Return the [X, Y] coordinate for the center point of the cell that contains the specified text.  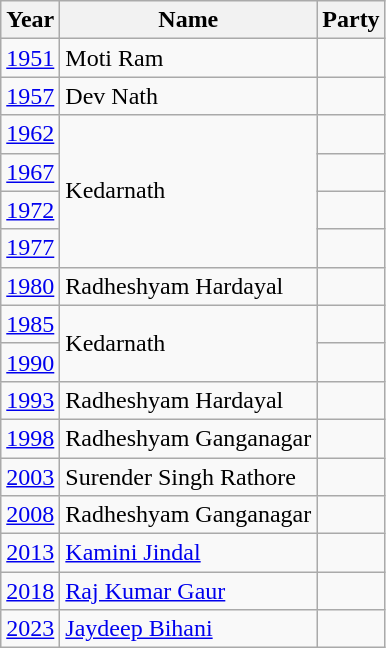
Surender Singh Rathore [188, 477]
2013 [30, 553]
Raj Kumar Gaur [188, 591]
1993 [30, 400]
2023 [30, 629]
Year [30, 20]
1957 [30, 96]
1972 [30, 210]
2008 [30, 515]
1977 [30, 248]
1985 [30, 324]
Dev Nath [188, 96]
1990 [30, 362]
1951 [30, 58]
2003 [30, 477]
1998 [30, 438]
Name [188, 20]
2018 [30, 591]
Party [351, 20]
Moti Ram [188, 58]
Jaydeep Bihani [188, 629]
1980 [30, 286]
1962 [30, 134]
1967 [30, 172]
Kamini Jindal [188, 553]
